Find where the given text appears and provide that cell's center as (x, y) coordinate. 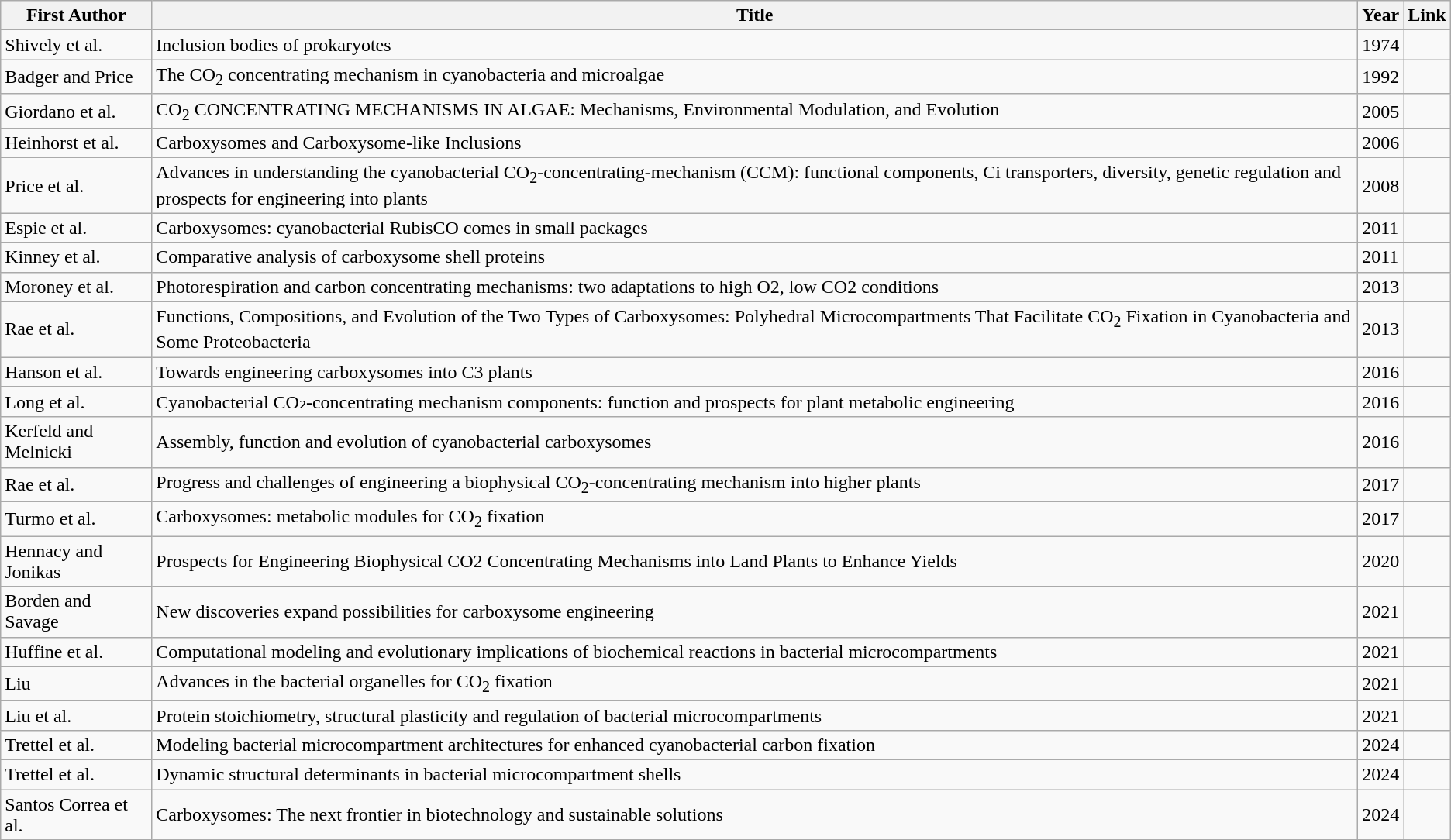
Progress and challenges of engineering a biophysical CO2-concentrating mechanism into higher plants (755, 484)
2005 (1381, 111)
1974 (1381, 45)
Photorespiration and carbon concentrating mechanisms: two adaptations to high O2, low CO2 conditions (755, 287)
Comparative analysis of carboxysome shell proteins (755, 257)
Modeling bacterial microcompartment architectures for enhanced cyanobacterial carbon fixation (755, 745)
CO2 CONCENTRATING MECHANISMS IN ALGAE: Mechanisms, Environmental Modulation, and Evolution (755, 111)
Santos Correa et al. (76, 815)
Prospects for Engineering Biophysical CO2 Concentrating Mechanisms into Land Plants to Enhance Yields (755, 561)
Towards engineering carboxysomes into C3 plants (755, 371)
Turmo et al. (76, 519)
Kerfeld and Melnicki (76, 442)
Hennacy and Jonikas (76, 561)
Giordano et al. (76, 111)
First Author (76, 15)
Borden and Savage (76, 612)
New discoveries expand possibilities for carboxysome engineering (755, 612)
Liu et al. (76, 715)
Shively et al. (76, 45)
Long et al. (76, 402)
1992 (1381, 77)
Carboxysomes: cyanobacterial RubisCO comes in small packages (755, 228)
Price et al. (76, 186)
Moroney et al. (76, 287)
Cyanobacterial CO₂-concentrating mechanism components: function and prospects for plant metabolic engineering (755, 402)
Inclusion bodies of prokaryotes (755, 45)
Espie et al. (76, 228)
Heinhorst et al. (76, 143)
Assembly, function and evolution of cyanobacterial carboxysomes (755, 442)
Badger and Price (76, 77)
Link (1427, 15)
Computational modeling and evolutionary implications of biochemical reactions in bacterial microcompartments (755, 652)
Huffine et al. (76, 652)
Carboxysomes: The next frontier in biotechnology and sustainable solutions (755, 815)
Year (1381, 15)
Liu (76, 683)
Advances in the bacterial organelles for CO2 fixation (755, 683)
Carboxysomes and Carboxysome-like Inclusions (755, 143)
2006 (1381, 143)
2008 (1381, 186)
Carboxysomes: metabolic modules for CO2 fixation (755, 519)
Title (755, 15)
Protein stoichiometry, structural plasticity and regulation of bacterial microcompartments (755, 715)
The CO2 concentrating mechanism in cyanobacteria and microalgae (755, 77)
Kinney et al. (76, 257)
Hanson et al. (76, 371)
Dynamic structural determinants in bacterial microcompartment shells (755, 775)
2020 (1381, 561)
